Determine the (x, y) coordinate at the center of the cell enclosing the given text.  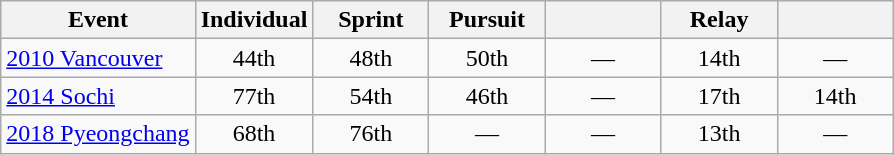
Relay (719, 20)
Event (98, 20)
17th (719, 96)
2014 Sochi (98, 96)
48th (371, 58)
2018 Pyeongchang (98, 134)
68th (254, 134)
50th (487, 58)
46th (487, 96)
54th (371, 96)
2010 Vancouver (98, 58)
Sprint (371, 20)
76th (371, 134)
44th (254, 58)
13th (719, 134)
Individual (254, 20)
77th (254, 96)
Pursuit (487, 20)
